For the text-containing cell, return its midpoint in (X, Y) coordinate format. 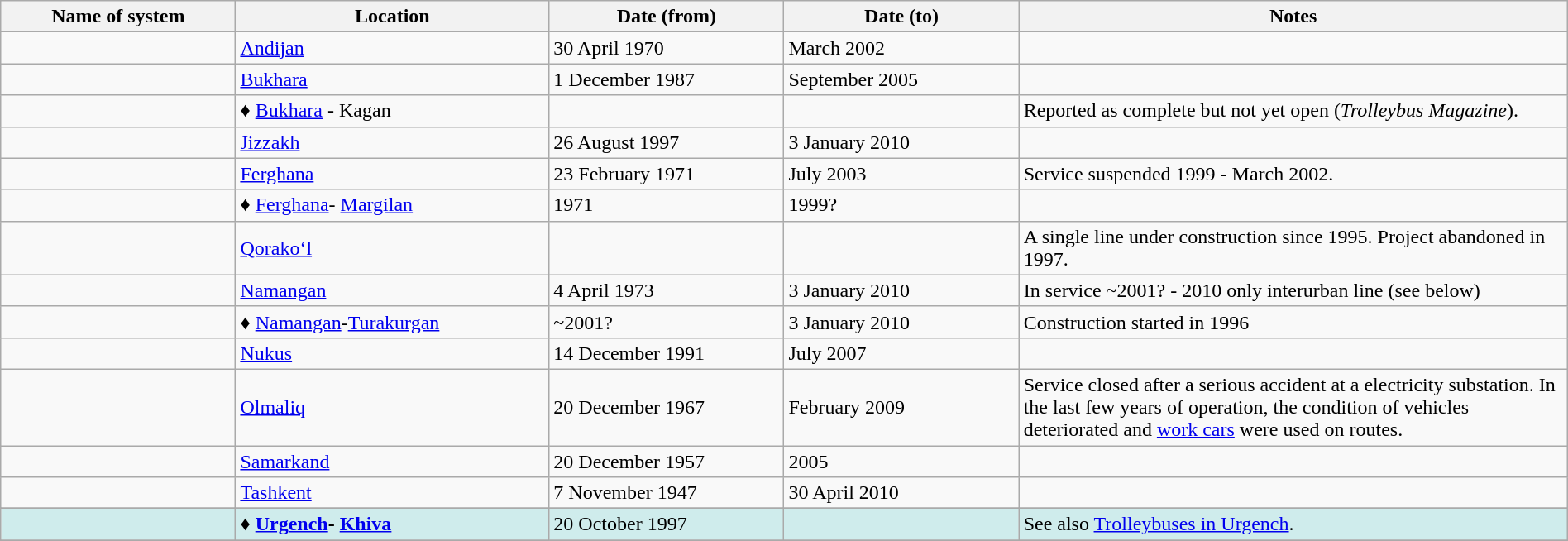
~2001? (667, 322)
July 2007 (901, 353)
♦ Bukhara - Kagan (392, 111)
July 2003 (901, 174)
20 October 1997 (667, 524)
A single line under construction since 1995. Project abandoned in 1997. (1293, 248)
Location (392, 17)
March 2002 (901, 48)
Namangan (392, 290)
20 December 1967 (667, 407)
Notes (1293, 17)
Nukus (392, 353)
30 April 2010 (901, 493)
1 December 1987 (667, 79)
♦ Ferghana- Margilan (392, 205)
Reported as complete but not yet open (Trolleybus Magazine). (1293, 111)
In service ~2001? - 2010 only interurban line (see below) (1293, 290)
Ferghana (392, 174)
Andijan (392, 48)
Date (to) (901, 17)
Tashkent (392, 493)
Service suspended 1999 - March 2002. (1293, 174)
♦ Urgench- Khiva (392, 524)
1999? (901, 205)
See also Trolleybuses in Urgench. (1293, 524)
February 2009 (901, 407)
Construction started in 1996 (1293, 322)
30 April 1970 (667, 48)
14 December 1991 (667, 353)
Olmaliq (392, 407)
Qorako‘l (392, 248)
Jizzakh (392, 142)
23 February 1971 (667, 174)
September 2005 (901, 79)
Name of system (118, 17)
Samarkand (392, 461)
20 December 1957 (667, 461)
26 August 1997 (667, 142)
2005 (901, 461)
Date (from) (667, 17)
♦ Namangan-Turakurgan (392, 322)
4 April 1973 (667, 290)
Bukhara (392, 79)
1971 (667, 205)
7 November 1947 (667, 493)
